Find where the given text appears and provide that cell's center as (x, y) coordinate. 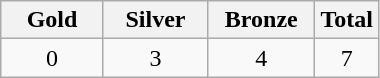
Bronze (262, 20)
0 (52, 58)
Total (347, 20)
4 (262, 58)
3 (155, 58)
Gold (52, 20)
Silver (155, 20)
7 (347, 58)
